Provide the (x, y) coordinate of the cell's center where the given text is located.  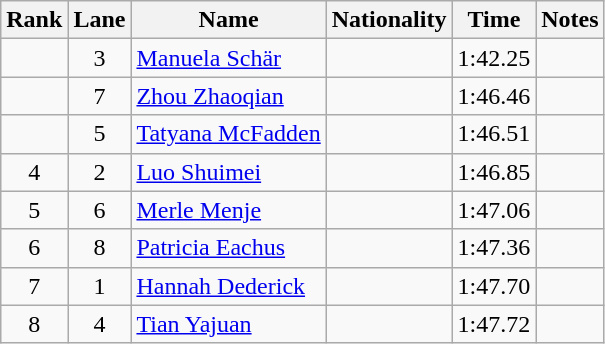
1:47.06 (494, 210)
Tatyana McFadden (228, 134)
1:47.72 (494, 324)
Lane (100, 20)
Manuela Schär (228, 58)
3 (100, 58)
Nationality (389, 20)
Hannah Dederick (228, 286)
Merle Menje (228, 210)
Time (494, 20)
1:46.51 (494, 134)
1 (100, 286)
Rank (34, 20)
1:47.70 (494, 286)
Luo Shuimei (228, 172)
Tian Yajuan (228, 324)
Name (228, 20)
2 (100, 172)
1:47.36 (494, 248)
1:46.85 (494, 172)
1:42.25 (494, 58)
1:46.46 (494, 96)
Notes (570, 20)
Zhou Zhaoqian (228, 96)
Patricia Eachus (228, 248)
